Pinpoint the cell where the given text exists, returning its [X, Y] midpoint coordinate. 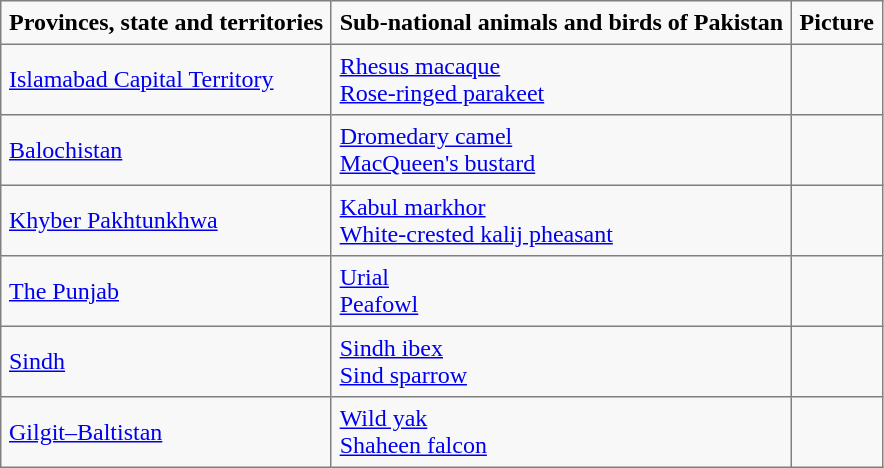
Provinces, state and territories [166, 23]
Picture [836, 23]
The Punjab [166, 291]
Kabul markhorWhite-crested kalij pheasant [561, 220]
Wild yakShaheen falcon [561, 432]
Sindh [166, 361]
Dromedary camelMacQueen's bustard [561, 150]
Sub-national animals and birds of Pakistan [561, 23]
UrialPeafowl [561, 291]
Gilgit–Baltistan [166, 432]
Rhesus macaqueRose-ringed parakeet [561, 79]
Islamabad Capital Territory [166, 79]
Balochistan [166, 150]
Sindh ibexSind sparrow [561, 361]
Khyber Pakhtunkhwa [166, 220]
